Identify which cell holds the provided text, then report its [x, y] central coordinate. 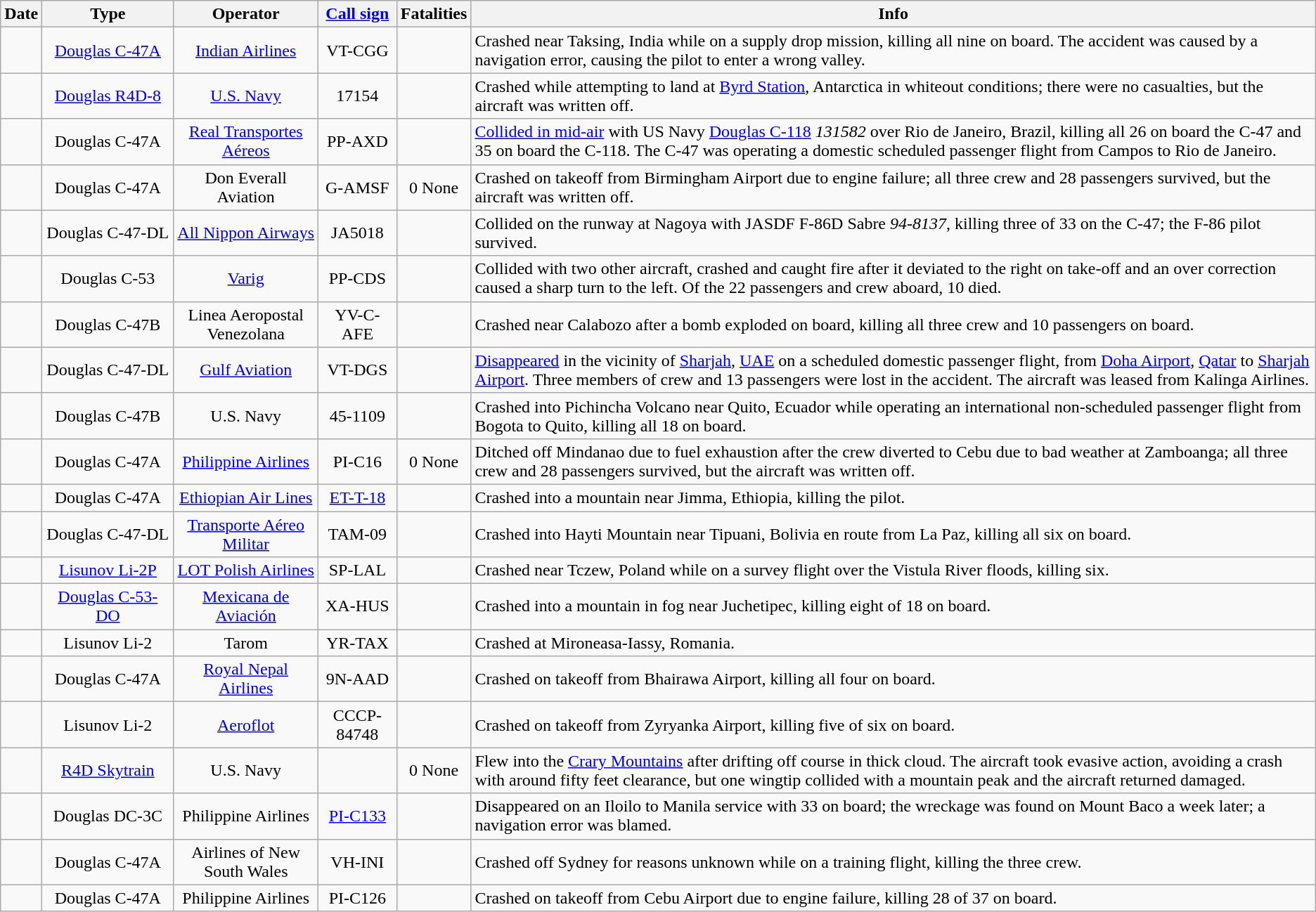
PI-C126 [358, 898]
Linea Aeropostal Venezolana [246, 325]
Crashed while attempting to land at Byrd Station, Antarctica in whiteout conditions; there were no casualties, but the aircraft was written off. [893, 96]
Douglas C-53 [108, 278]
SP-LAL [358, 571]
Indian Airlines [246, 51]
PI-C133 [358, 816]
PI-C16 [358, 461]
TAM-09 [358, 534]
PP-AXD [358, 142]
Date [21, 14]
Crashed off Sydney for reasons unknown while on a training flight, killing the three crew. [893, 861]
PP-CDS [358, 278]
Don Everall Aviation [246, 187]
9N-AAD [358, 679]
Disappeared on an Iloilo to Manila service with 33 on board; the wreckage was found on Mount Baco a week later; a navigation error was blamed. [893, 816]
CCCP-84748 [358, 725]
Crashed on takeoff from Zyryanka Airport, killing five of six on board. [893, 725]
Varig [246, 278]
Airlines of New South Wales [246, 861]
Royal Nepal Airlines [246, 679]
VH-INI [358, 861]
Info [893, 14]
Crashed near Calabozo after a bomb exploded on board, killing all three crew and 10 passengers on board. [893, 325]
Crashed at Mironeasa-Iassy, Romania. [893, 643]
R4D Skytrain [108, 770]
Crashed on takeoff from Birmingham Airport due to engine failure; all three crew and 28 passengers survived, but the aircraft was written off. [893, 187]
Crashed near Tczew, Poland while on a survey flight over the Vistula River floods, killing six. [893, 571]
Gulf Aviation [246, 370]
Tarom [246, 643]
Operator [246, 14]
Douglas R4D-8 [108, 96]
YR-TAX [358, 643]
Mexicana de Aviación [246, 607]
Crashed into a mountain in fog near Juchetipec, killing eight of 18 on board. [893, 607]
All Nippon Airways [246, 233]
JA5018 [358, 233]
17154 [358, 96]
ET-T-18 [358, 497]
Crashed on takeoff from Bhairawa Airport, killing all four on board. [893, 679]
Real Transportes Aéreos [246, 142]
Type [108, 14]
VT-CGG [358, 51]
Crashed into a mountain near Jimma, Ethiopia, killing the pilot. [893, 497]
Aeroflot [246, 725]
Call sign [358, 14]
Douglas C-53-DO [108, 607]
XA-HUS [358, 607]
Collided on the runway at Nagoya with JASDF F-86D Sabre 94-8137, killing three of 33 on the C-47; the F-86 pilot survived. [893, 233]
LOT Polish Airlines [246, 571]
Crashed into Hayti Mountain near Tipuani, Bolivia en route from La Paz, killing all six on board. [893, 534]
Transporte Aéreo Militar [246, 534]
VT-DGS [358, 370]
Lisunov Li-2P [108, 571]
YV-C-AFE [358, 325]
G-AMSF [358, 187]
Ethiopian Air Lines [246, 497]
Fatalities [434, 14]
Douglas DC-3C [108, 816]
45-1109 [358, 416]
Crashed on takeoff from Cebu Airport due to engine failure, killing 28 of 37 on board. [893, 898]
